Detect which cell encompasses the target text, then output its [X, Y] center coordinate. 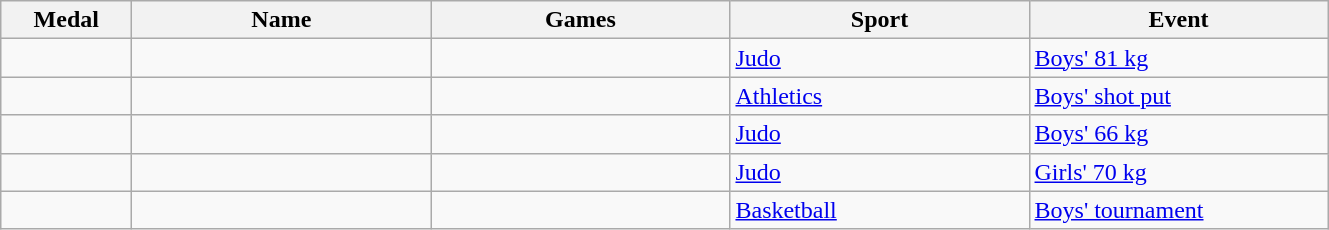
Name [282, 20]
Boys' shot put [1178, 96]
Basketball [880, 210]
Sport [880, 20]
Athletics [880, 96]
Boys' 66 kg [1178, 134]
Event [1178, 20]
Boys' tournament [1178, 210]
Boys' 81 kg [1178, 58]
Girls' 70 kg [1178, 172]
Games [580, 20]
Medal [66, 20]
